Detect which cell encompasses the target text, then output its (x, y) center coordinate. 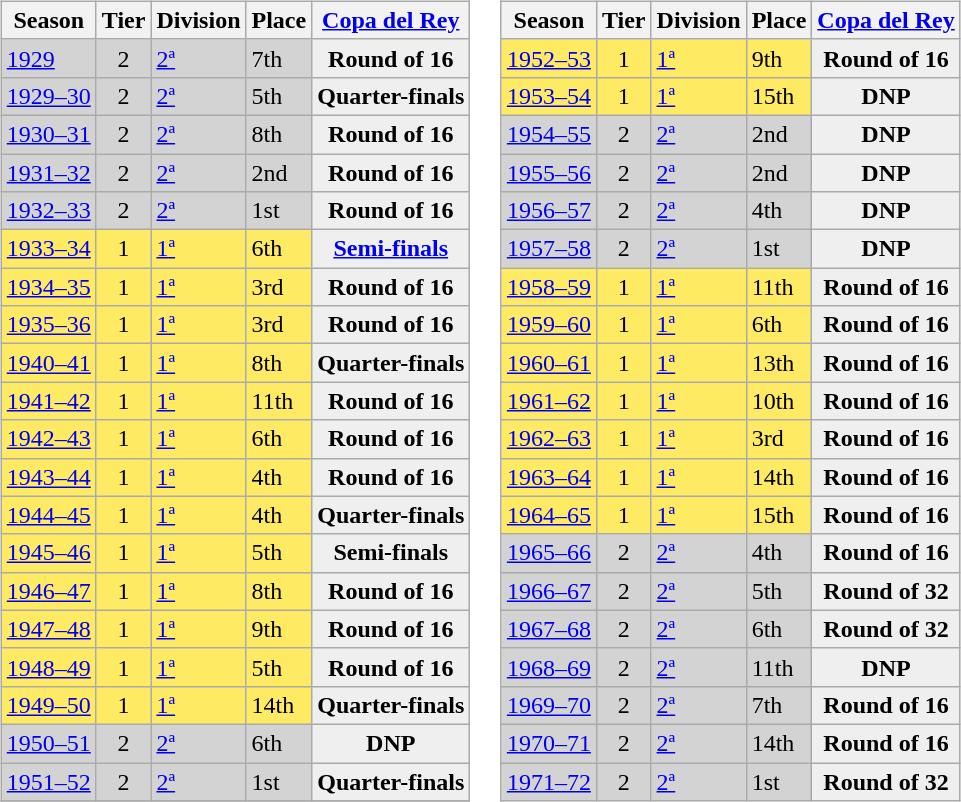
1929 (48, 58)
1958–59 (548, 287)
1954–55 (548, 134)
1971–72 (548, 781)
1930–31 (48, 134)
1931–32 (48, 173)
1970–71 (548, 743)
10th (779, 401)
1948–49 (48, 667)
1968–69 (548, 667)
1963–64 (548, 477)
1947–48 (48, 629)
1951–52 (48, 781)
1944–45 (48, 515)
1942–43 (48, 439)
1933–34 (48, 249)
1959–60 (548, 325)
1941–42 (48, 401)
1955–56 (548, 173)
1935–36 (48, 325)
1966–67 (548, 591)
1952–53 (548, 58)
1967–68 (548, 629)
1957–58 (548, 249)
1950–51 (48, 743)
1949–50 (48, 705)
1962–63 (548, 439)
1969–70 (548, 705)
1943–44 (48, 477)
1946–47 (48, 591)
1965–66 (548, 553)
1932–33 (48, 211)
1934–35 (48, 287)
1953–54 (548, 96)
1945–46 (48, 553)
1929–30 (48, 96)
1961–62 (548, 401)
1956–57 (548, 211)
13th (779, 363)
1960–61 (548, 363)
1940–41 (48, 363)
1964–65 (548, 515)
